Locate the cell with the specified text and output its (x, y) center coordinate. 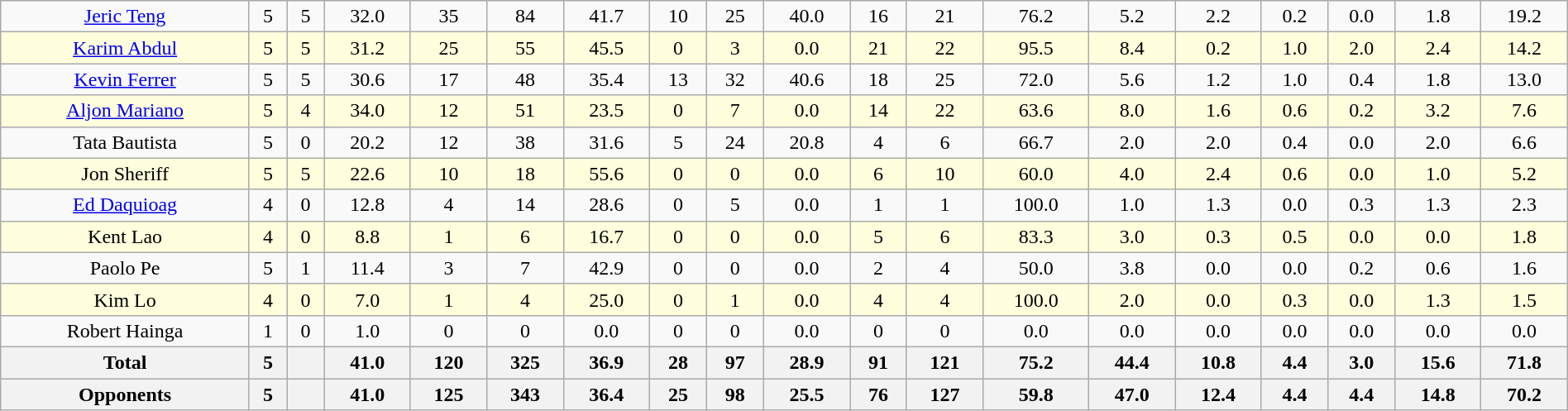
6.6 (1524, 142)
95.5 (1036, 48)
48 (525, 79)
76 (878, 394)
45.5 (606, 48)
32 (734, 79)
14.2 (1524, 48)
Kevin Ferrer (126, 79)
5.6 (1132, 79)
84 (525, 17)
120 (448, 362)
11.4 (367, 268)
71.8 (1524, 362)
47.0 (1132, 394)
Karim Abdul (126, 48)
8.4 (1132, 48)
35 (448, 17)
70.2 (1524, 394)
51 (525, 111)
2 (878, 268)
38 (525, 142)
55 (525, 48)
20.2 (367, 142)
14.8 (1438, 394)
32.0 (367, 17)
325 (525, 362)
Opponents (126, 394)
20.8 (806, 142)
2.3 (1524, 205)
83.3 (1036, 237)
98 (734, 394)
28.6 (606, 205)
Paolo Pe (126, 268)
31.2 (367, 48)
7.6 (1524, 111)
28.9 (806, 362)
16 (878, 17)
59.8 (1036, 394)
28 (678, 362)
97 (734, 362)
12.8 (367, 205)
Robert Hainga (126, 331)
23.5 (606, 111)
1.2 (1218, 79)
75.2 (1036, 362)
3.8 (1132, 268)
60.0 (1036, 174)
40.0 (806, 17)
42.9 (606, 268)
36.9 (606, 362)
24 (734, 142)
1.5 (1524, 299)
19.2 (1524, 17)
8.8 (367, 237)
Total (126, 362)
72.0 (1036, 79)
13.0 (1524, 79)
34.0 (367, 111)
Kim Lo (126, 299)
Tata Bautista (126, 142)
7.0 (367, 299)
Kent Lao (126, 237)
35.4 (606, 79)
127 (944, 394)
91 (878, 362)
3.2 (1438, 111)
Jeric Teng (126, 17)
15.6 (1438, 362)
44.4 (1132, 362)
17 (448, 79)
2.2 (1218, 17)
40.6 (806, 79)
16.7 (606, 237)
4.0 (1132, 174)
Jon Sheriff (126, 174)
12.4 (1218, 394)
31.6 (606, 142)
8.0 (1132, 111)
22.6 (367, 174)
63.6 (1036, 111)
Aljon Mariano (126, 111)
25.5 (806, 394)
343 (525, 394)
121 (944, 362)
125 (448, 394)
25.0 (606, 299)
55.6 (606, 174)
10.8 (1218, 362)
76.2 (1036, 17)
30.6 (367, 79)
36.4 (606, 394)
Ed Daquioag (126, 205)
0.5 (1295, 237)
66.7 (1036, 142)
41.7 (606, 17)
50.0 (1036, 268)
13 (678, 79)
